Return (X, Y) of the center of cell containing provided text 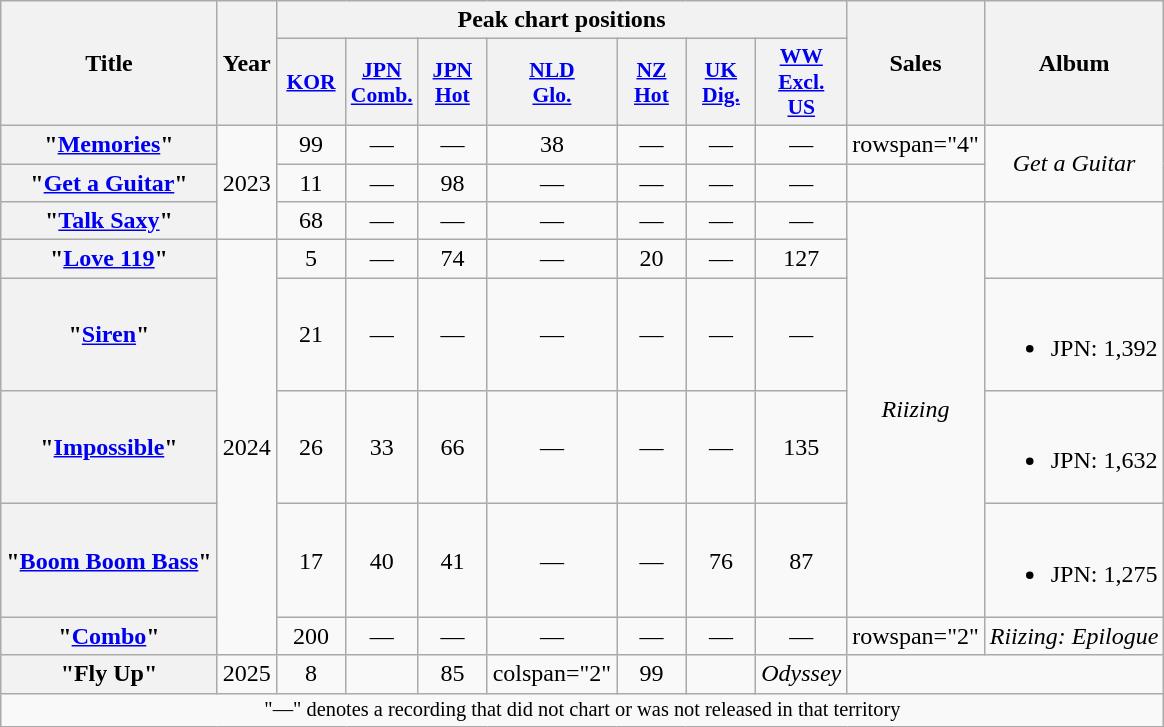
Sales (916, 64)
85 (453, 674)
17 (311, 560)
Title (109, 64)
rowspan="4" (916, 144)
NLDGlo. (552, 82)
68 (311, 221)
66 (453, 448)
87 (802, 560)
2024 (246, 448)
"Boom Boom Bass" (109, 560)
JPNComb. (382, 82)
colspan="2" (552, 674)
"Combo" (109, 636)
"Fly Up" (109, 674)
98 (453, 183)
135 (802, 448)
WWExcl.US (802, 82)
20 (652, 259)
"Impossible" (109, 448)
8 (311, 674)
Get a Guitar (1074, 163)
127 (802, 259)
41 (453, 560)
Riizing (916, 410)
"Memories" (109, 144)
JPNHot (453, 82)
Peak chart positions (562, 20)
UK Dig. (721, 82)
"—" denotes a recording that did not chart or was not released in that territory (582, 710)
2023 (246, 182)
rowspan="2" (916, 636)
76 (721, 560)
Album (1074, 64)
KOR (311, 82)
"Love 119" (109, 259)
200 (311, 636)
Odyssey (802, 674)
11 (311, 183)
38 (552, 144)
74 (453, 259)
JPN: 1,632 (1074, 448)
"Get a Guitar" (109, 183)
"Siren" (109, 334)
JPN: 1,392 (1074, 334)
JPN: 1,275 (1074, 560)
40 (382, 560)
21 (311, 334)
Riizing: Epilogue (1074, 636)
NZHot (652, 82)
Year (246, 64)
"Talk Saxy" (109, 221)
5 (311, 259)
26 (311, 448)
33 (382, 448)
2025 (246, 674)
